Provide the (X, Y) coordinate of the cell's center where the given text is located.  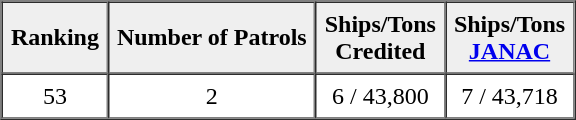
7 / 43,718 (510, 96)
Ships/TonsJANAC (510, 38)
2 (212, 96)
Number of Patrols (212, 38)
Ranking (55, 38)
Ships/TonsCredited (380, 38)
6 / 43,800 (380, 96)
53 (55, 96)
